Provide the (x, y) coordinate of the cell's center where the given text is located.  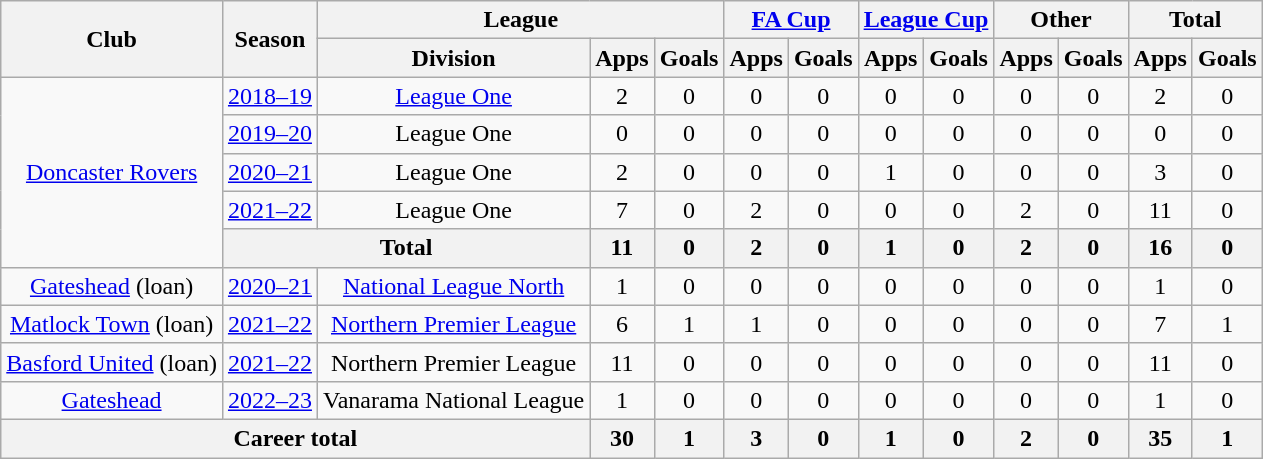
Career total (296, 438)
Doncaster Rovers (112, 172)
Season (270, 39)
FA Cup (791, 20)
Vanarama National League (453, 400)
Matlock Town (loan) (112, 324)
Gateshead (112, 400)
League (520, 20)
Club (112, 39)
Basford United (loan) (112, 362)
35 (1160, 438)
Division (453, 58)
Other (1061, 20)
Gateshead (loan) (112, 286)
6 (622, 324)
16 (1160, 248)
2018–19 (270, 96)
National League North (453, 286)
2019–20 (270, 134)
30 (622, 438)
2022–23 (270, 400)
League Cup (926, 20)
